Determine the (X, Y) coordinate at the center of the cell enclosing the given text.  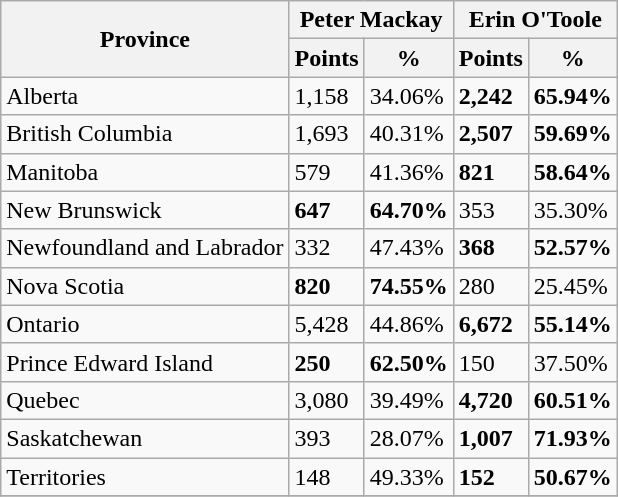
34.06% (408, 96)
2,242 (490, 96)
393 (326, 438)
1,158 (326, 96)
New Brunswick (145, 210)
821 (490, 172)
152 (490, 477)
Manitoba (145, 172)
353 (490, 210)
6,672 (490, 324)
4,720 (490, 400)
Erin O'Toole (535, 20)
2,507 (490, 134)
Nova Scotia (145, 286)
71.93% (572, 438)
55.14% (572, 324)
25.45% (572, 286)
60.51% (572, 400)
64.70% (408, 210)
148 (326, 477)
74.55% (408, 286)
49.33% (408, 477)
52.57% (572, 248)
59.69% (572, 134)
579 (326, 172)
3,080 (326, 400)
41.36% (408, 172)
647 (326, 210)
Ontario (145, 324)
Prince Edward Island (145, 362)
368 (490, 248)
28.07% (408, 438)
35.30% (572, 210)
44.86% (408, 324)
British Columbia (145, 134)
5,428 (326, 324)
280 (490, 286)
Province (145, 39)
150 (490, 362)
Alberta (145, 96)
62.50% (408, 362)
50.67% (572, 477)
Saskatchewan (145, 438)
58.64% (572, 172)
Territories (145, 477)
47.43% (408, 248)
Quebec (145, 400)
37.50% (572, 362)
250 (326, 362)
1,007 (490, 438)
1,693 (326, 134)
332 (326, 248)
820 (326, 286)
65.94% (572, 96)
40.31% (408, 134)
Peter Mackay (371, 20)
Newfoundland and Labrador (145, 248)
39.49% (408, 400)
